Scan for the cell matching the given text and deliver its [X, Y] coordinate at center. 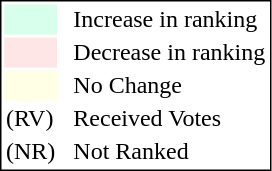
Received Votes [170, 119]
No Change [170, 85]
Decrease in ranking [170, 53]
(NR) [30, 151]
Not Ranked [170, 151]
Increase in ranking [170, 19]
(RV) [30, 119]
